Detect which cell encompasses the target text, then output its (X, Y) center coordinate. 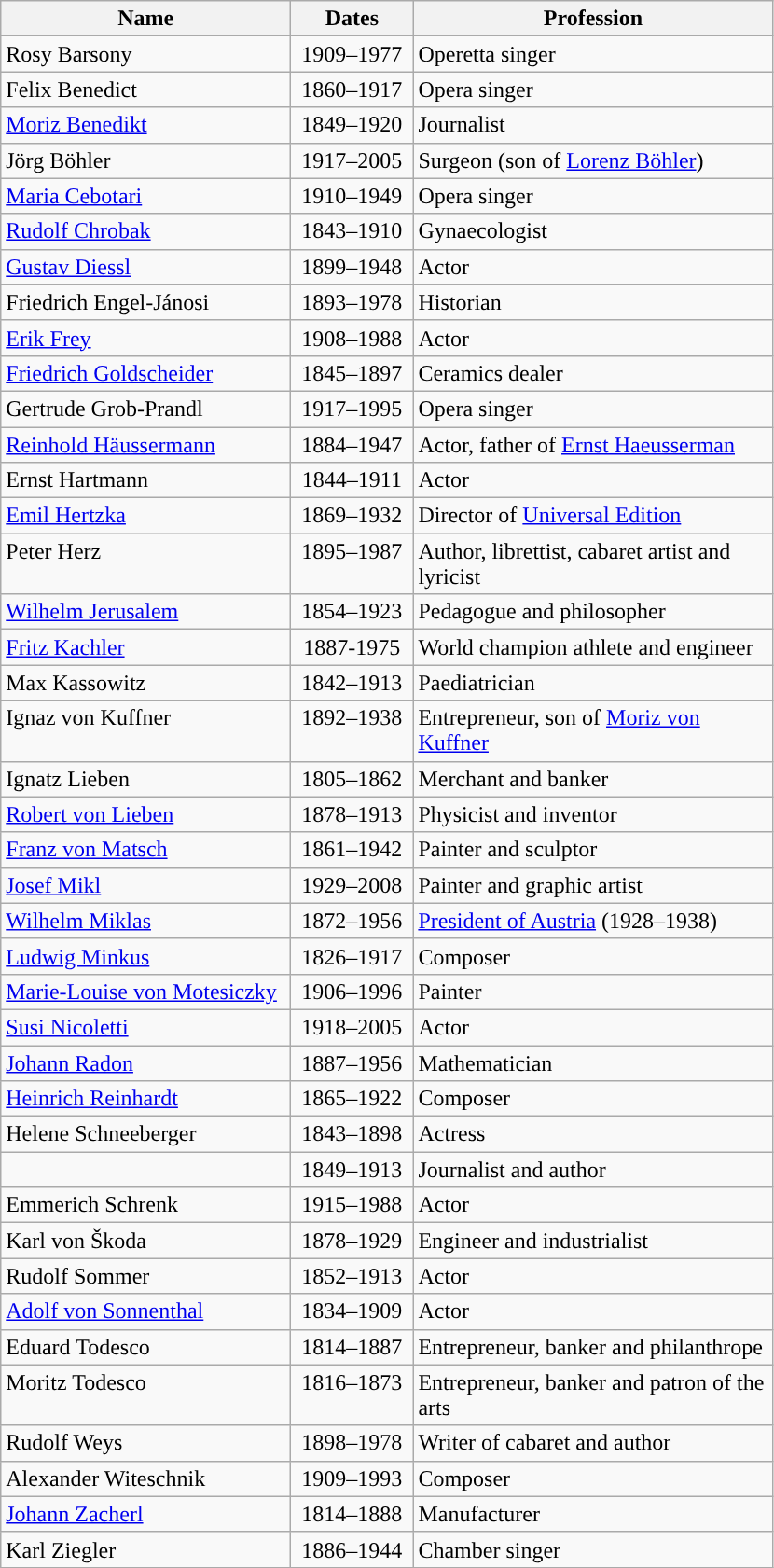
1915–1988 (352, 1205)
Alexander Witeschnik (145, 1478)
Friedrich Goldscheider (145, 373)
1909–1993 (352, 1478)
1886–1944 (352, 1549)
Helene Schneeberger (145, 1134)
Karl von Škoda (145, 1241)
Painter (593, 992)
Friedrich Engel-Jánosi (145, 302)
1917–1995 (352, 409)
Marie-Louise von Motesiczky (145, 992)
1884–1947 (352, 445)
Engineer and industrialist (593, 1241)
Jörg Böhler (145, 160)
Ignatz Lieben (145, 779)
Dates (352, 19)
Josef Mikl (145, 885)
Rosy Barsony (145, 54)
Wilhelm Jerusalem (145, 612)
Entrepreneur, son of Moriz von Kuffner (593, 731)
Maria Cebotari (145, 196)
Paediatrician (593, 683)
Reinhold Häussermann (145, 445)
1869–1932 (352, 516)
1910–1949 (352, 196)
1906–1996 (352, 992)
Author, librettist, cabaret artist and lyricist (593, 563)
1849–1913 (352, 1170)
Wilhelm Miklas (145, 921)
Surgeon (son of Lorenz Böhler) (593, 160)
Painter and sculptor (593, 850)
Ignaz von Kuffner (145, 731)
1909–1977 (352, 54)
Profession (593, 19)
1861–1942 (352, 850)
1860–1917 (352, 90)
1852–1913 (352, 1276)
Director of Universal Edition (593, 516)
Name (145, 19)
Entrepreneur, banker and philanthrope (593, 1347)
1872–1956 (352, 921)
1878–1929 (352, 1241)
Franz von Matsch (145, 850)
1814–1888 (352, 1514)
Felix Benedict (145, 90)
Rudolf Weys (145, 1443)
1826–1917 (352, 956)
Emmerich Schrenk (145, 1205)
Historian (593, 302)
Johann Radon (145, 1062)
Eduard Todesco (145, 1347)
Pedagogue and philosopher (593, 612)
1816–1873 (352, 1395)
1917–2005 (352, 160)
1854–1923 (352, 612)
Adolf von Sonnenthal (145, 1311)
Ernst Hartmann (145, 480)
1908–1988 (352, 338)
Max Kassowitz (145, 683)
Susi Nicoletti (145, 1027)
Actor, father of Ernst Haeusserman (593, 445)
Operetta singer (593, 54)
Robert von Lieben (145, 814)
Chamber singer (593, 1549)
Moriz Benedikt (145, 125)
1878–1913 (352, 814)
1918–2005 (352, 1027)
Ludwig Minkus (145, 956)
Gustav Diessl (145, 267)
Manufacturer (593, 1514)
Journalist (593, 125)
Gertrude Grob-Prandl (145, 409)
1893–1978 (352, 302)
1814–1887 (352, 1347)
1805–1862 (352, 779)
Moritz Todesco (145, 1395)
1844–1911 (352, 480)
Ceramics dealer (593, 373)
Peter Herz (145, 563)
World champion athlete and engineer (593, 647)
Fritz Kachler (145, 647)
Karl Ziegler (145, 1549)
1834–1909 (352, 1311)
1887–1956 (352, 1062)
Merchant and banker (593, 779)
1843–1898 (352, 1134)
1899–1948 (352, 267)
Gynaecologist (593, 231)
Erik Frey (145, 338)
President of Austria (1928–1938) (593, 921)
Physicist and inventor (593, 814)
Actress (593, 1134)
Johann Zacherl (145, 1514)
1892–1938 (352, 731)
1895–1987 (352, 563)
Rudolf Chrobak (145, 231)
1898–1978 (352, 1443)
1849–1920 (352, 125)
1929–2008 (352, 885)
1843–1910 (352, 231)
Writer of cabaret and author (593, 1443)
Painter and graphic artist (593, 885)
Rudolf Sommer (145, 1276)
1845–1897 (352, 373)
Entrepreneur, banker and patron of the arts (593, 1395)
Journalist and author (593, 1170)
Heinrich Reinhardt (145, 1099)
Emil Hertzka (145, 516)
1842–1913 (352, 683)
1865–1922 (352, 1099)
1887-1975 (352, 647)
Mathematician (593, 1062)
